Determine the [x, y] coordinate at the center of the cell enclosing the given text.  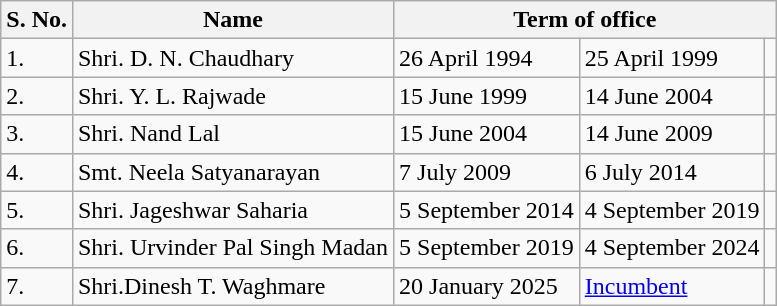
15 June 1999 [487, 96]
Shri. Nand Lal [232, 134]
Shri.Dinesh T. Waghmare [232, 286]
Smt. Neela Satyanarayan [232, 172]
15 June 2004 [487, 134]
2. [37, 96]
7. [37, 286]
4 September 2019 [672, 210]
Shri. Jageshwar Saharia [232, 210]
5 September 2014 [487, 210]
6 July 2014 [672, 172]
Shri. D. N. Chaudhary [232, 58]
Term of office [585, 20]
Incumbent [672, 286]
20 January 2025 [487, 286]
4 September 2024 [672, 248]
25 April 1999 [672, 58]
1. [37, 58]
Name [232, 20]
S. No. [37, 20]
6. [37, 248]
14 June 2009 [672, 134]
7 July 2009 [487, 172]
3. [37, 134]
14 June 2004 [672, 96]
5 September 2019 [487, 248]
4. [37, 172]
26 April 1994 [487, 58]
5. [37, 210]
Shri. Y. L. Rajwade [232, 96]
Shri. Urvinder Pal Singh Madan [232, 248]
